Determine the (x, y) coordinate at the center of the cell enclosing the given text.  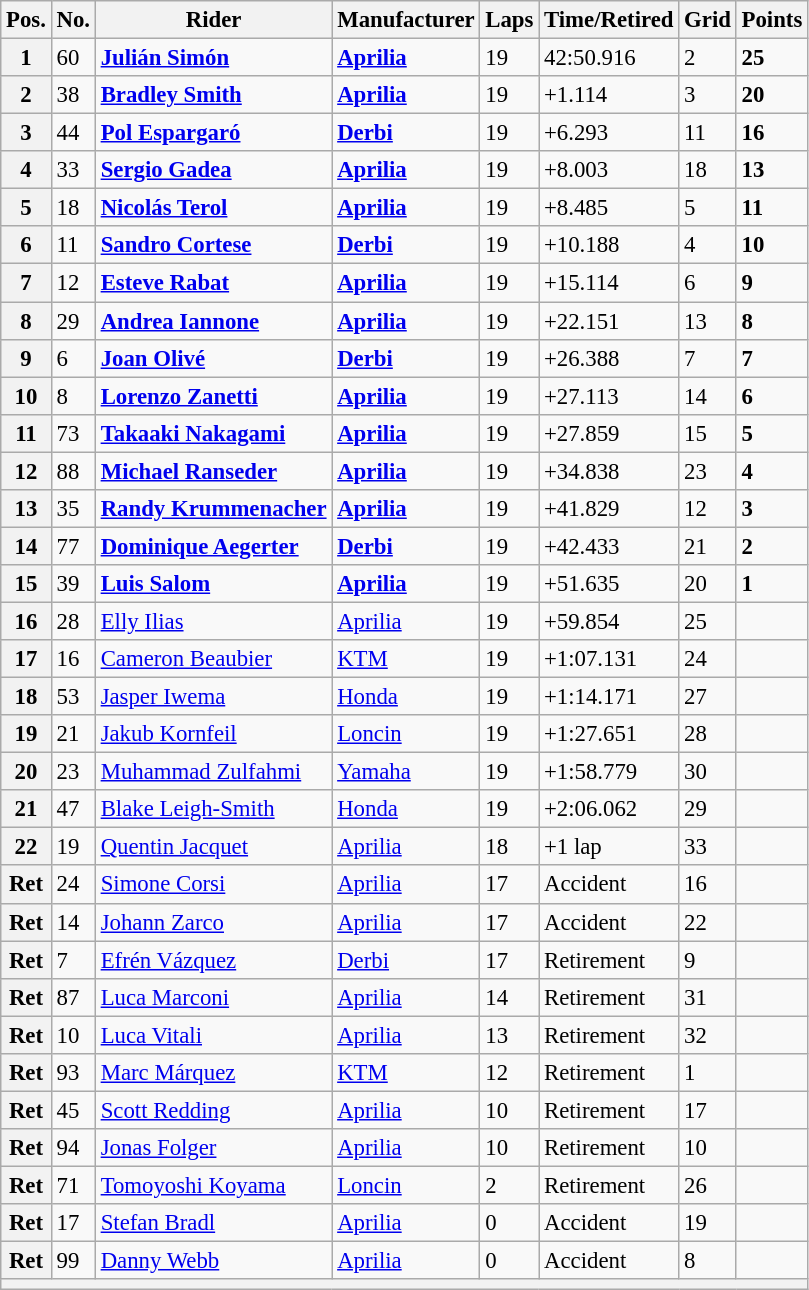
Grid (708, 20)
60 (73, 58)
39 (73, 584)
Jasper Iwema (214, 697)
87 (73, 997)
Michael Ranseder (214, 471)
+8.485 (609, 208)
99 (73, 1261)
Simone Corsi (214, 885)
32 (708, 1035)
Julián Simón (214, 58)
Esteve Rabat (214, 283)
+41.829 (609, 509)
Stefan Bradl (214, 1223)
Luis Salom (214, 584)
Sandro Cortese (214, 245)
+6.293 (609, 133)
30 (708, 772)
Bradley Smith (214, 95)
38 (73, 95)
Dominique Aegerter (214, 546)
Laps (510, 20)
27 (708, 697)
+1:07.131 (609, 659)
+1:14.171 (609, 697)
Muhammad Zulfahmi (214, 772)
Jonas Folger (214, 1148)
+15.114 (609, 283)
42:50.916 (609, 58)
31 (708, 997)
Jakub Kornfeil (214, 734)
No. (73, 20)
Luca Marconi (214, 997)
Manufacturer (406, 20)
Rider (214, 20)
+22.151 (609, 321)
Pol Espargaró (214, 133)
Efrén Vázquez (214, 960)
Marc Márquez (214, 1073)
Quentin Jacquet (214, 847)
45 (73, 1110)
71 (73, 1185)
Tomoyoshi Koyama (214, 1185)
Time/Retired (609, 20)
+42.433 (609, 546)
+1:27.651 (609, 734)
Yamaha (406, 772)
Johann Zarco (214, 922)
Andrea Iannone (214, 321)
93 (73, 1073)
47 (73, 809)
Pos. (26, 20)
+1.114 (609, 95)
94 (73, 1148)
73 (73, 433)
+27.113 (609, 396)
Randy Krummenacher (214, 509)
26 (708, 1185)
Scott Redding (214, 1110)
Lorenzo Zanetti (214, 396)
+2:06.062 (609, 809)
Danny Webb (214, 1261)
+34.838 (609, 471)
Elly Ilias (214, 621)
Points (772, 20)
+59.854 (609, 621)
+10.188 (609, 245)
+1 lap (609, 847)
+51.635 (609, 584)
53 (73, 697)
Luca Vitali (214, 1035)
Nicolás Terol (214, 208)
44 (73, 133)
+27.859 (609, 433)
Joan Olivé (214, 358)
88 (73, 471)
35 (73, 509)
Takaaki Nakagami (214, 433)
+26.388 (609, 358)
77 (73, 546)
Cameron Beaubier (214, 659)
+8.003 (609, 170)
+1:58.779 (609, 772)
Blake Leigh-Smith (214, 809)
Sergio Gadea (214, 170)
